Determine the [X, Y] coordinate at the center of the cell enclosing the given text.  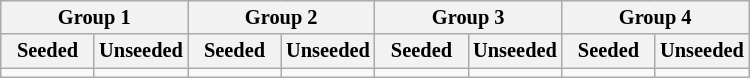
Group 3 [468, 17]
Group 2 [282, 17]
Group 1 [94, 17]
Group 4 [656, 17]
